Return the (X, Y) coordinate for the center point of the cell that contains the specified text.  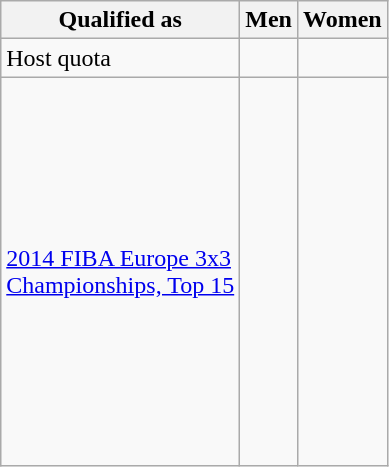
Men (269, 20)
2014 FIBA Europe 3x3Championships, Top 15 (120, 272)
Women (342, 20)
Qualified as (120, 20)
Host quota (120, 58)
